Output the (x, y) coordinate of the center of the cell containing the given text.  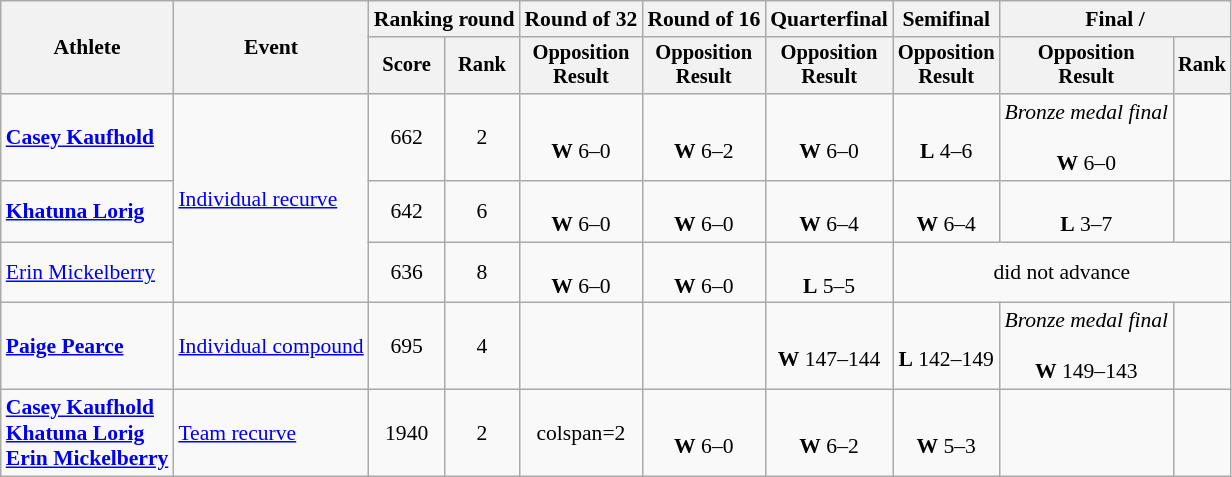
Round of 32 (580, 19)
Casey KaufholdKhatuna LorigErin Mickelberry (88, 434)
6 (482, 212)
Round of 16 (704, 19)
642 (407, 212)
8 (482, 272)
Khatuna Lorig (88, 212)
did not advance (1062, 272)
Final / (1114, 19)
Ranking round (444, 19)
L 3–7 (1086, 212)
Bronze medal finalW 149–143 (1086, 346)
L 142–149 (946, 346)
695 (407, 346)
Individual compound (270, 346)
Individual recurve (270, 198)
662 (407, 138)
Paige Pearce (88, 346)
W 147–144 (829, 346)
Team recurve (270, 434)
Casey Kaufhold (88, 138)
Quarterfinal (829, 19)
Bronze medal finalW 6–0 (1086, 138)
4 (482, 346)
colspan=2 (580, 434)
L 5–5 (829, 272)
636 (407, 272)
Erin Mickelberry (88, 272)
1940 (407, 434)
Athlete (88, 48)
L 4–6 (946, 138)
Semifinal (946, 19)
Score (407, 66)
Event (270, 48)
W 5–3 (946, 434)
